Locate the cell with the specified text and output its (x, y) center coordinate. 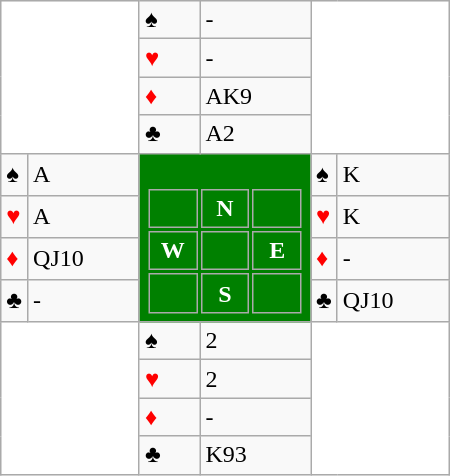
K93 (256, 455)
N (224, 209)
W (172, 251)
E (278, 251)
A2 (256, 134)
AK9 (256, 96)
S (224, 294)
N W E S (224, 238)
